Search for the cell housing the specified text and yield its [x, y] center coordinate. 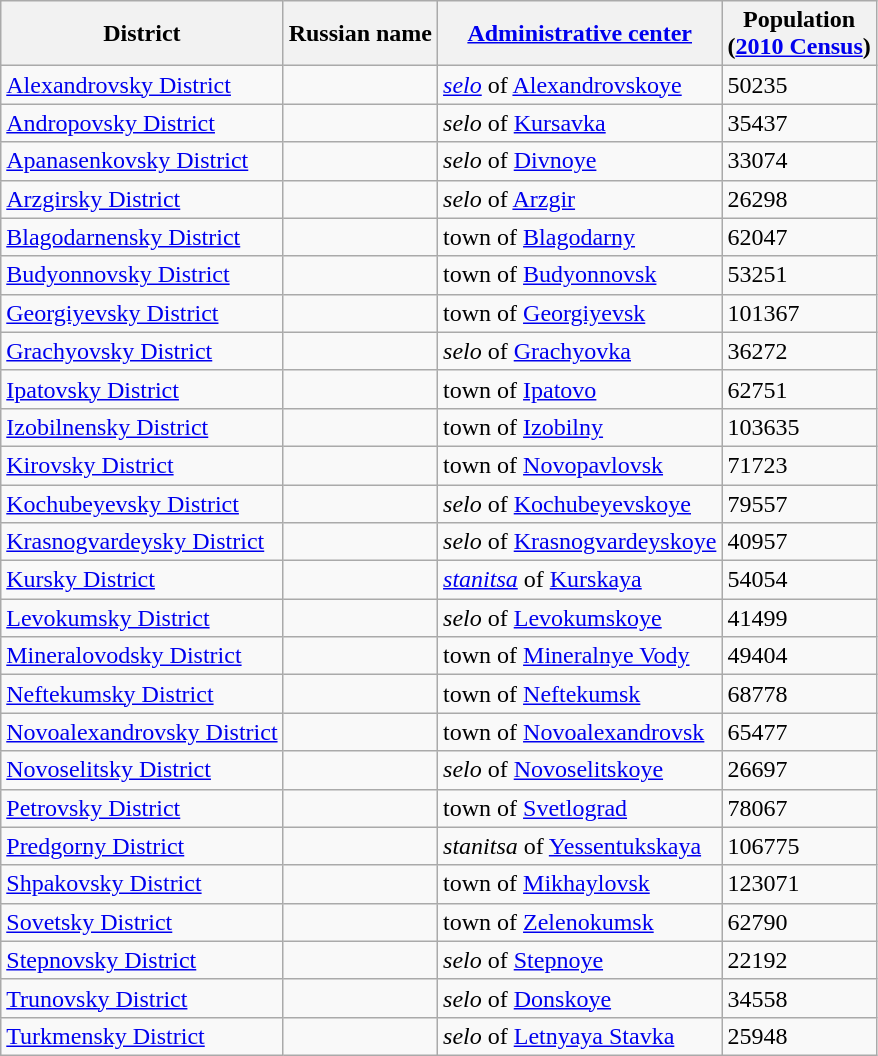
50235 [799, 85]
selo of Levokumskoye [580, 618]
selo of Novoselitskoye [580, 770]
79557 [799, 503]
71723 [799, 465]
65477 [799, 732]
Neftekumsky District [142, 694]
selo of Arzgir [580, 199]
Alexandrovsky District [142, 85]
26298 [799, 199]
stanitsa of Kurskaya [580, 580]
Sovetsky District [142, 922]
41499 [799, 618]
Ipatovsky District [142, 389]
Russian name [360, 34]
Krasnogvardeysky District [142, 542]
54054 [799, 580]
selo of Grachyovka [580, 351]
53251 [799, 275]
town of Mineralnye Vody [580, 656]
62047 [799, 237]
town of Neftekumsk [580, 694]
selo of Stepnoye [580, 960]
Population(2010 Census) [799, 34]
selo of Divnoye [580, 161]
selo of Donskoye [580, 998]
town of Blagodarny [580, 237]
Kirovsky District [142, 465]
68778 [799, 694]
26697 [799, 770]
Blagodarnensky District [142, 237]
selo of Kursavka [580, 123]
Mineralovodsky District [142, 656]
Kursky District [142, 580]
Grachyovsky District [142, 351]
selo of Krasnogvardeyskoye [580, 542]
101367 [799, 313]
Kochubeyevsky District [142, 503]
District [142, 34]
town of Novopavlovsk [580, 465]
Shpakovsky District [142, 884]
town of Budyonnovsk [580, 275]
selo of Alexandrovskoye [580, 85]
selo of Letnyaya Stavka [580, 1036]
22192 [799, 960]
103635 [799, 427]
Levokumsky District [142, 618]
Turkmensky District [142, 1036]
town of Izobilny [580, 427]
Apanasenkovsky District [142, 161]
33074 [799, 161]
78067 [799, 808]
34558 [799, 998]
Stepnovsky District [142, 960]
Izobilnensky District [142, 427]
Budyonnovsky District [142, 275]
123071 [799, 884]
town of Georgiyevsk [580, 313]
62751 [799, 389]
selo of Kochubeyevskoye [580, 503]
Trunovsky District [142, 998]
35437 [799, 123]
Administrative center [580, 34]
Arzgirsky District [142, 199]
Novoalexandrovsky District [142, 732]
stanitsa of Yessentukskaya [580, 846]
Andropovsky District [142, 123]
Novoselitsky District [142, 770]
town of Novoalexandrovsk [580, 732]
town of Mikhaylovsk [580, 884]
36272 [799, 351]
town of Ipatovo [580, 389]
62790 [799, 922]
106775 [799, 846]
town of Svetlograd [580, 808]
40957 [799, 542]
Georgiyevsky District [142, 313]
Predgorny District [142, 846]
25948 [799, 1036]
49404 [799, 656]
Petrovsky District [142, 808]
town of Zelenokumsk [580, 922]
